Output the [x, y] coordinate of the center of the cell containing the given text.  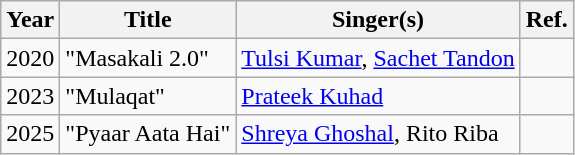
Title [148, 20]
Ref. [546, 20]
2025 [30, 134]
"Mulaqat" [148, 96]
Singer(s) [378, 20]
Tulsi Kumar, Sachet Tandon [378, 58]
Prateek Kuhad [378, 96]
"Masakali 2.0" [148, 58]
Shreya Ghoshal, Rito Riba [378, 134]
2023 [30, 96]
Year [30, 20]
2020 [30, 58]
"Pyaar Aata Hai" [148, 134]
